Locate the cell with the specified text and output its [X, Y] center coordinate. 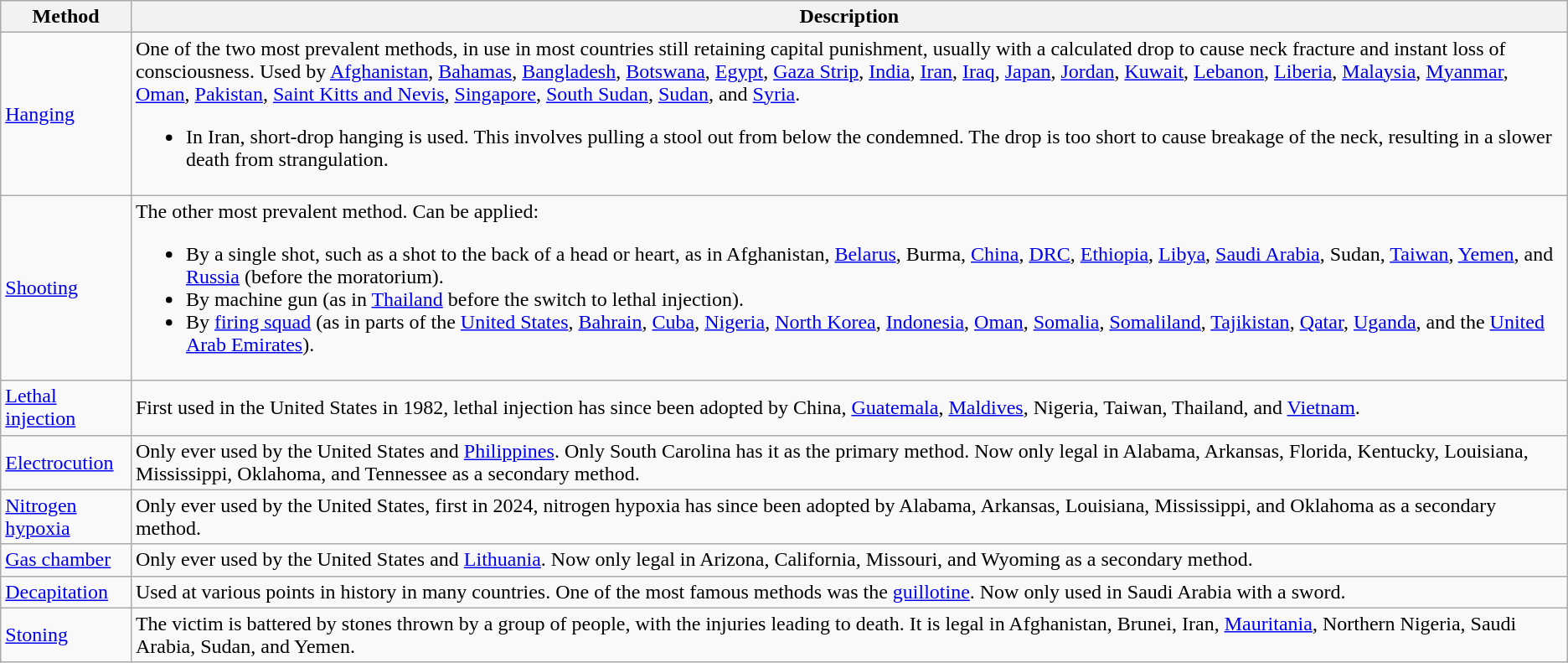
Stoning [66, 635]
Description [849, 17]
Decapitation [66, 592]
Electrocution [66, 463]
Hanging [66, 114]
Nitrogen hypoxia [66, 516]
Only ever used by the United States and Lithuania. Now only legal in Arizona, California, Missouri, and Wyoming as a secondary method. [849, 560]
Method [66, 17]
Used at various points in history in many countries. One of the most famous methods was the guillotine. Now only used in Saudi Arabia with a sword. [849, 592]
Shooting [66, 288]
Gas chamber [66, 560]
Lethal injection [66, 407]
